Extract the [X, Y] coordinate from the center of the cell holding the provided text.  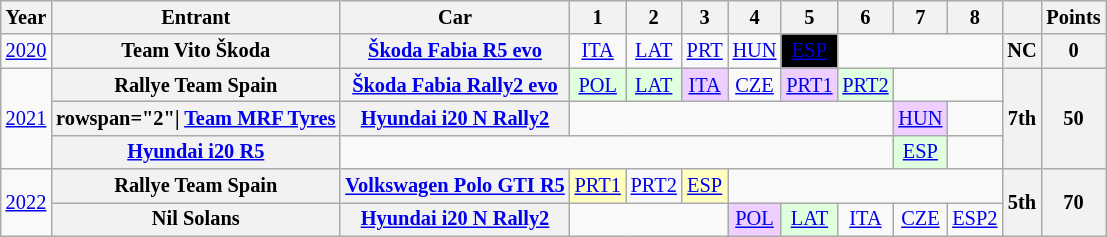
2021 [26, 118]
Car [454, 17]
Year [26, 17]
2022 [26, 202]
Škoda Fabia R5 evo [454, 51]
Hyundai i20 R5 [196, 152]
4 [755, 17]
6 [865, 17]
70 [1073, 202]
5 [809, 17]
3 [705, 17]
NC [1022, 51]
rowspan="2"| Team MRF Tyres [196, 118]
2020 [26, 51]
Škoda Fabia Rally2 evo [454, 85]
7th [1022, 118]
8 [974, 17]
Volkswagen Polo GTI R5 [454, 186]
0 [1073, 51]
50 [1073, 118]
Team Vito Škoda [196, 51]
1 [598, 17]
5th [1022, 202]
Entrant [196, 17]
PRT [705, 51]
2 [654, 17]
ESP2 [974, 219]
Nil Solans [196, 219]
Points [1073, 17]
7 [920, 17]
